Return the (X, Y) coordinate for the center point of the cell that contains the specified text.  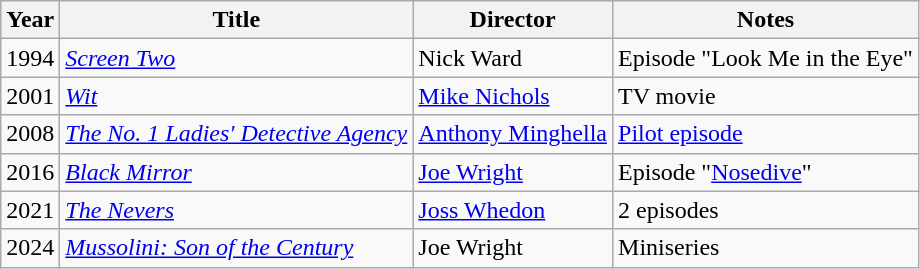
Anthony Minghella (513, 134)
Episode "Nosedive" (766, 172)
2024 (30, 248)
TV movie (766, 96)
Miniseries (766, 248)
Screen Two (236, 58)
Title (236, 20)
Episode "Look Me in the Eye" (766, 58)
Pilot episode (766, 134)
The Nevers (236, 210)
Notes (766, 20)
Black Mirror (236, 172)
Wit (236, 96)
2008 (30, 134)
The No. 1 Ladies' Detective Agency (236, 134)
2 episodes (766, 210)
1994 (30, 58)
2016 (30, 172)
Joss Whedon (513, 210)
Nick Ward (513, 58)
Mike Nichols (513, 96)
2001 (30, 96)
Mussolini: Son of the Century (236, 248)
2021 (30, 210)
Director (513, 20)
Year (30, 20)
